Provide the [x, y] coordinate of the cell's center where the given text is located.  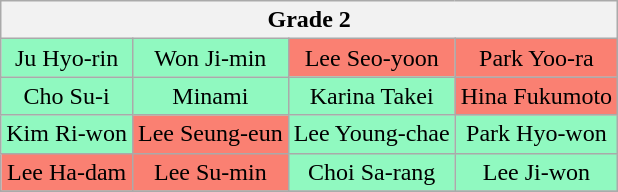
Grade 2 [310, 20]
Lee Young-chae [372, 134]
Minami [210, 96]
Park Yoo-ra [536, 58]
Kim Ri-won [67, 134]
Karina Takei [372, 96]
Lee Seo-yoon [372, 58]
Lee Ha-dam [67, 172]
Lee Ji-won [536, 172]
Lee Su-min [210, 172]
Park Hyo-won [536, 134]
Won Ji-min [210, 58]
Ju Hyo-rin [67, 58]
Cho Su-i [67, 96]
Hina Fukumoto [536, 96]
Lee Seung-eun [210, 134]
Choi Sa-rang [372, 172]
